Return (X, Y) of the center of cell containing provided text 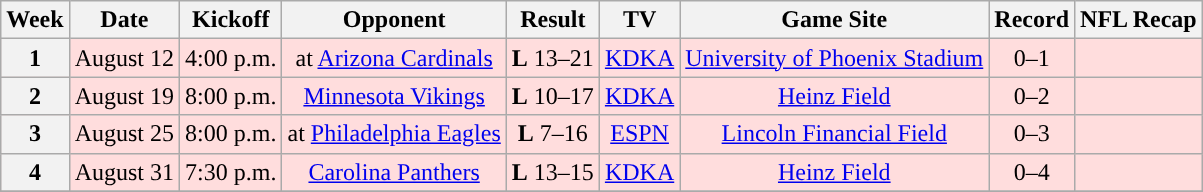
Lincoln Financial Field (834, 134)
Record (1032, 20)
Date (124, 20)
August 31 (124, 172)
TV (639, 20)
Carolina Panthers (394, 172)
4 (35, 172)
1 (35, 58)
Game Site (834, 20)
Week (35, 20)
Kickoff (231, 20)
August 12 (124, 58)
3 (35, 134)
L 13–15 (552, 172)
at Arizona Cardinals (394, 58)
August 25 (124, 134)
2 (35, 96)
0–1 (1032, 58)
L 13–21 (552, 58)
NFL Recap (1139, 20)
Result (552, 20)
L 10–17 (552, 96)
7:30 p.m. (231, 172)
0–3 (1032, 134)
0–2 (1032, 96)
4:00 p.m. (231, 58)
0–4 (1032, 172)
ESPN (639, 134)
August 19 (124, 96)
L 7–16 (552, 134)
Opponent (394, 20)
at Philadelphia Eagles (394, 134)
University of Phoenix Stadium (834, 58)
Minnesota Vikings (394, 96)
